Output the [x, y] coordinate of the center of the cell containing the given text.  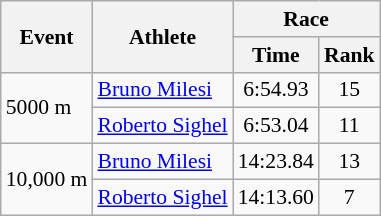
13 [350, 162]
Athlete [162, 36]
10,000 m [47, 180]
15 [350, 90]
6:53.04 [276, 126]
14:23.84 [276, 162]
11 [350, 126]
Time [276, 55]
6:54.93 [276, 90]
5000 m [47, 108]
14:13.60 [276, 197]
Event [47, 36]
Race [306, 19]
7 [350, 197]
Rank [350, 55]
